From the cell containing the given text, extract its center point as (x, y) coordinate. 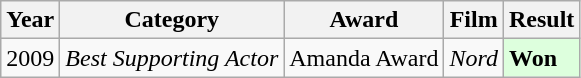
Nord (474, 58)
Award (364, 20)
Film (474, 20)
Best Supporting Actor (172, 58)
Year (30, 20)
2009 (30, 58)
Won (541, 58)
Category (172, 20)
Amanda Award (364, 58)
Result (541, 20)
